Extract the (X, Y) coordinate from the center of the cell holding the provided text.  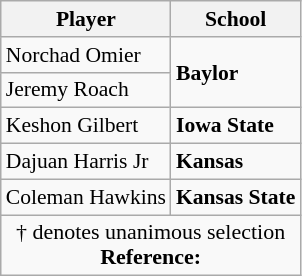
Keshon Gilbert (86, 126)
Norchad Omier (86, 55)
Coleman Hawkins (86, 197)
School (236, 19)
Iowa State (236, 126)
Dajuan Harris Jr (86, 162)
† denotes unanimous selectionReference: (151, 246)
Player (86, 19)
Kansas (236, 162)
Kansas State (236, 197)
Jeremy Roach (86, 90)
Baylor (236, 72)
